Locate the cell with the specified text and output its [X, Y] center coordinate. 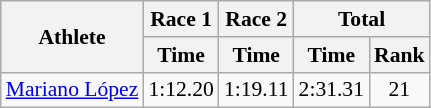
1:12.20 [180, 90]
Athlete [72, 36]
Mariano López [72, 90]
Rank [400, 55]
2:31.31 [332, 90]
Race 1 [180, 19]
21 [400, 90]
1:19.11 [256, 90]
Total [362, 19]
Race 2 [256, 19]
